Capture the cell that displays the provided text and extract its [X, Y] central coordinate. 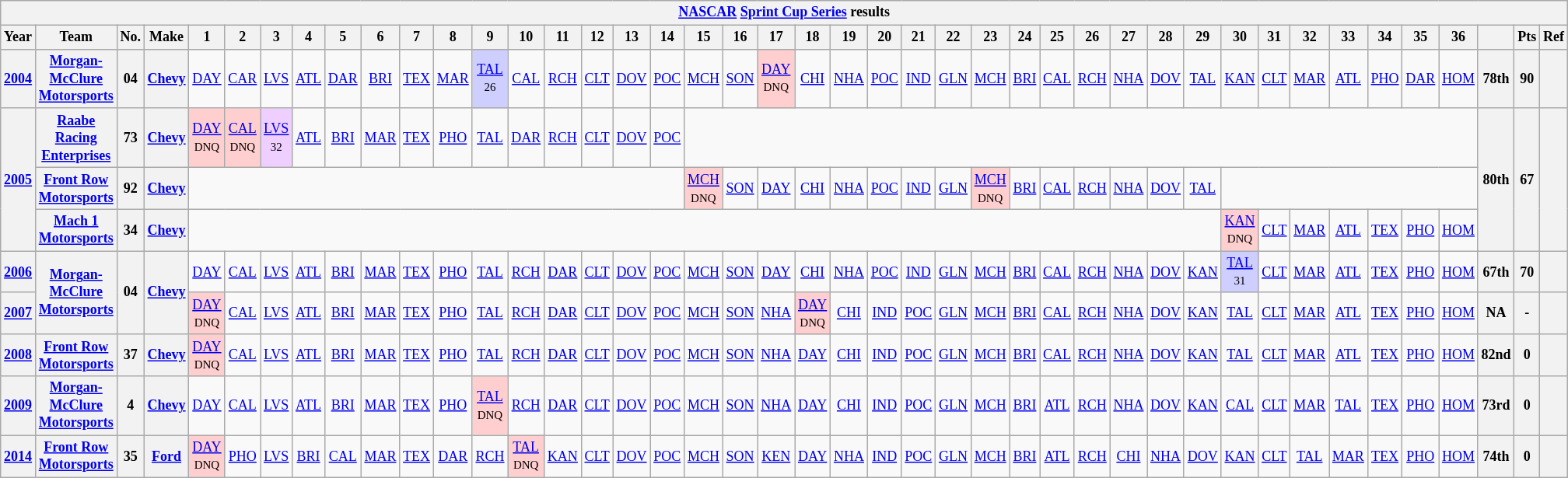
Make [166, 37]
29 [1202, 37]
14 [667, 37]
25 [1058, 37]
11 [562, 37]
90 [1528, 79]
22 [954, 37]
1 [207, 37]
73 [131, 138]
36 [1459, 37]
Team [76, 37]
2007 [19, 313]
2008 [19, 355]
32 [1310, 37]
NASCAR Sprint Cup Series results [784, 12]
5 [342, 37]
31 [1274, 37]
2014 [19, 456]
NA [1496, 313]
16 [740, 37]
30 [1240, 37]
2004 [19, 79]
37 [131, 355]
KANDNQ [1240, 230]
70 [1528, 272]
3 [277, 37]
12 [597, 37]
13 [632, 37]
9 [490, 37]
17 [776, 37]
2 [243, 37]
20 [884, 37]
8 [453, 37]
24 [1025, 37]
2009 [19, 406]
TAL31 [1240, 272]
LVS32 [277, 138]
82nd [1496, 355]
2005 [19, 180]
CALDNQ [243, 138]
67th [1496, 272]
67 [1528, 180]
80th [1496, 180]
Raabe Racing Enterprises [76, 138]
- [1528, 313]
28 [1166, 37]
Mach 1 Motorsports [76, 230]
78th [1496, 79]
18 [813, 37]
74th [1496, 456]
No. [131, 37]
23 [990, 37]
CAR [243, 79]
2006 [19, 272]
33 [1348, 37]
19 [849, 37]
15 [704, 37]
6 [380, 37]
Ref [1554, 37]
Year [19, 37]
27 [1129, 37]
Pts [1528, 37]
TAL26 [490, 79]
10 [526, 37]
26 [1092, 37]
7 [417, 37]
21 [919, 37]
92 [131, 188]
Ford [166, 456]
73rd [1496, 406]
KEN [776, 456]
